Return (x, y) of the center of cell containing provided text 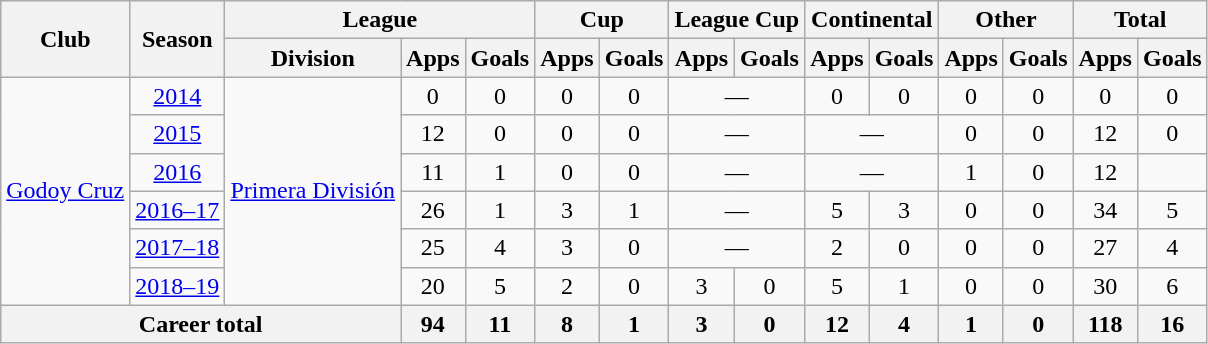
Continental (872, 20)
16 (1172, 324)
Cup (602, 20)
Season (178, 39)
2014 (178, 96)
8 (567, 324)
Godoy Cruz (66, 191)
Other (1006, 20)
6 (1172, 286)
2015 (178, 134)
34 (1105, 210)
League (380, 20)
25 (433, 248)
26 (433, 210)
Division (313, 58)
20 (433, 286)
Primera División (313, 191)
2018–19 (178, 286)
2016 (178, 172)
118 (1105, 324)
30 (1105, 286)
2017–18 (178, 248)
2016–17 (178, 210)
Club (66, 39)
27 (1105, 248)
94 (433, 324)
Total (1140, 20)
League Cup (737, 20)
Career total (201, 324)
